Output the [x, y] coordinate of the center of the cell containing the given text.  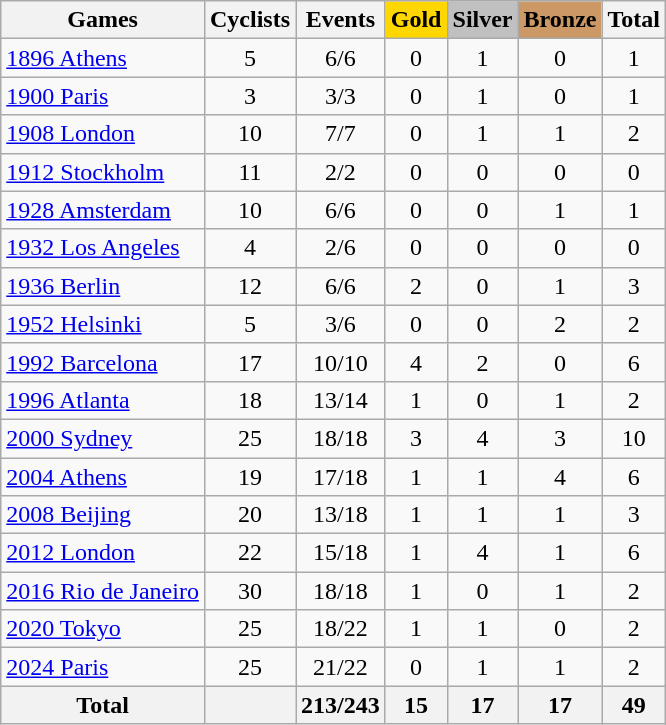
Bronze [560, 20]
3/3 [341, 96]
13/18 [341, 515]
2000 Sydney [103, 438]
2024 Paris [103, 667]
1996 Atlanta [103, 400]
Cyclists [250, 20]
2/2 [341, 172]
Events [341, 20]
20 [250, 515]
21/22 [341, 667]
1936 Berlin [103, 286]
Silver [482, 20]
11 [250, 172]
Games [103, 20]
1900 Paris [103, 96]
7/7 [341, 134]
2012 London [103, 553]
2020 Tokyo [103, 629]
15 [416, 705]
1912 Stockholm [103, 172]
Gold [416, 20]
17/18 [341, 477]
49 [634, 705]
2/6 [341, 248]
2004 Athens [103, 477]
12 [250, 286]
1952 Helsinki [103, 324]
15/18 [341, 553]
22 [250, 553]
1908 London [103, 134]
3/6 [341, 324]
1992 Barcelona [103, 362]
18/22 [341, 629]
2008 Beijing [103, 515]
213/243 [341, 705]
1896 Athens [103, 58]
10/10 [341, 362]
1928 Amsterdam [103, 210]
1932 Los Angeles [103, 248]
18 [250, 400]
13/14 [341, 400]
2016 Rio de Janeiro [103, 591]
30 [250, 591]
19 [250, 477]
